Detect which cell encompasses the target text, then output its (X, Y) center coordinate. 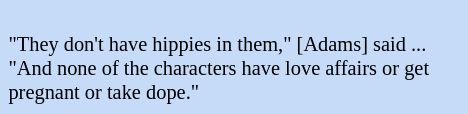
"They don't have hippies in them," [Adams] said ... "And none of the characters have love affairs or get pregnant or take dope." (234, 58)
